Pinpoint the cell where the given text exists, returning its [x, y] midpoint coordinate. 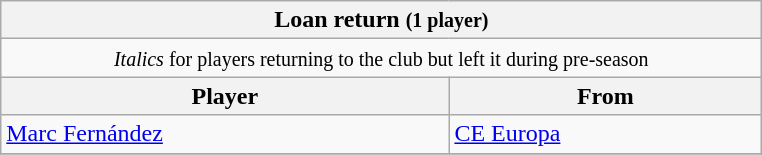
Marc Fernández [225, 134]
Italics for players returning to the club but left it during pre-season [382, 58]
From [606, 96]
Loan return (1 player) [382, 20]
Player [225, 96]
CE Europa [606, 134]
